Search for the cell housing the specified text and yield its [x, y] center coordinate. 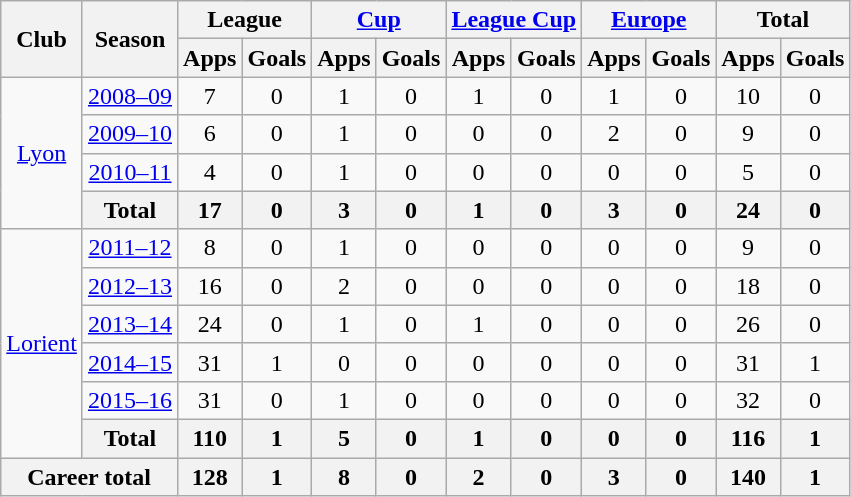
Season [130, 39]
7 [210, 96]
128 [210, 477]
2009–10 [130, 134]
4 [210, 172]
Cup [379, 20]
Club [42, 39]
140 [748, 477]
2015–16 [130, 400]
110 [210, 438]
2008–09 [130, 96]
26 [748, 324]
10 [748, 96]
2014–15 [130, 362]
2012–13 [130, 286]
League [245, 20]
Career total [90, 477]
6 [210, 134]
League Cup [514, 20]
116 [748, 438]
18 [748, 286]
2011–12 [130, 248]
Lyon [42, 153]
Europe [649, 20]
16 [210, 286]
32 [748, 400]
17 [210, 210]
2013–14 [130, 324]
2010–11 [130, 172]
Lorient [42, 343]
